Extract the (X, Y) coordinate from the center of the cell holding the provided text.  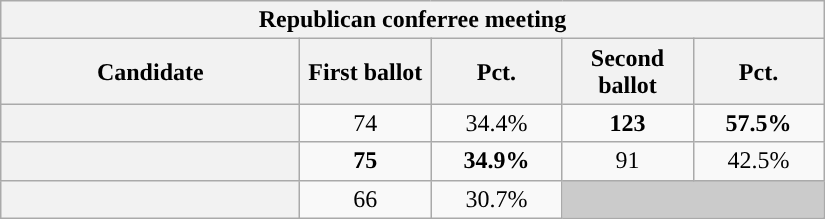
34.4% (496, 123)
Republican conferree meeting (412, 20)
Candidate (150, 72)
57.5% (758, 123)
91 (628, 161)
123 (628, 123)
42.5% (758, 161)
Second ballot (628, 72)
74 (366, 123)
66 (366, 199)
34.9% (496, 161)
30.7% (496, 199)
75 (366, 161)
First ballot (366, 72)
